Extract the (x, y) coordinate from the center of the cell holding the provided text.  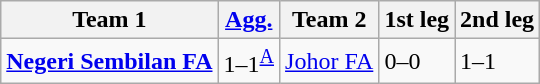
2nd leg (498, 20)
1–1A (249, 62)
Team 2 (330, 20)
1–1 (498, 62)
Agg. (249, 20)
Team 1 (110, 20)
0–0 (417, 62)
Johor FA (330, 62)
1st leg (417, 20)
Negeri Sembilan FA (110, 62)
